Determine the (X, Y) coordinate at the center of the cell enclosing the given text.  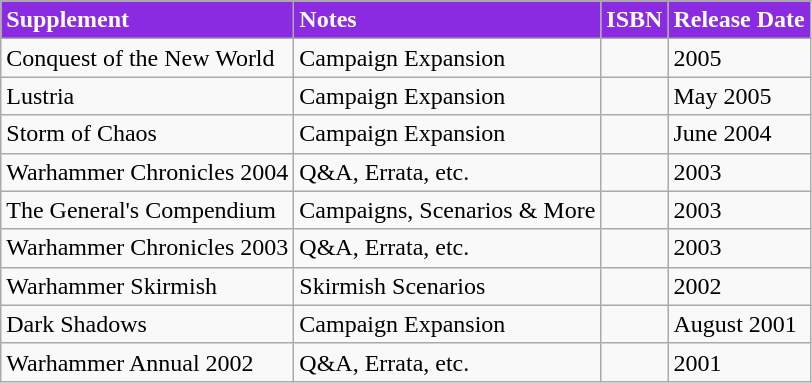
Campaigns, Scenarios & More (448, 210)
Warhammer Chronicles 2003 (148, 248)
Dark Shadows (148, 324)
2005 (739, 58)
The General's Compendium (148, 210)
ISBN (634, 20)
May 2005 (739, 96)
Supplement (148, 20)
Storm of Chaos (148, 134)
Warhammer Skirmish (148, 286)
Lustria (148, 96)
June 2004 (739, 134)
Skirmish Scenarios (448, 286)
Warhammer Chronicles 2004 (148, 172)
August 2001 (739, 324)
Warhammer Annual 2002 (148, 362)
Notes (448, 20)
Release Date (739, 20)
2001 (739, 362)
2002 (739, 286)
Conquest of the New World (148, 58)
